For the text-containing cell, return its midpoint in [X, Y] coordinate format. 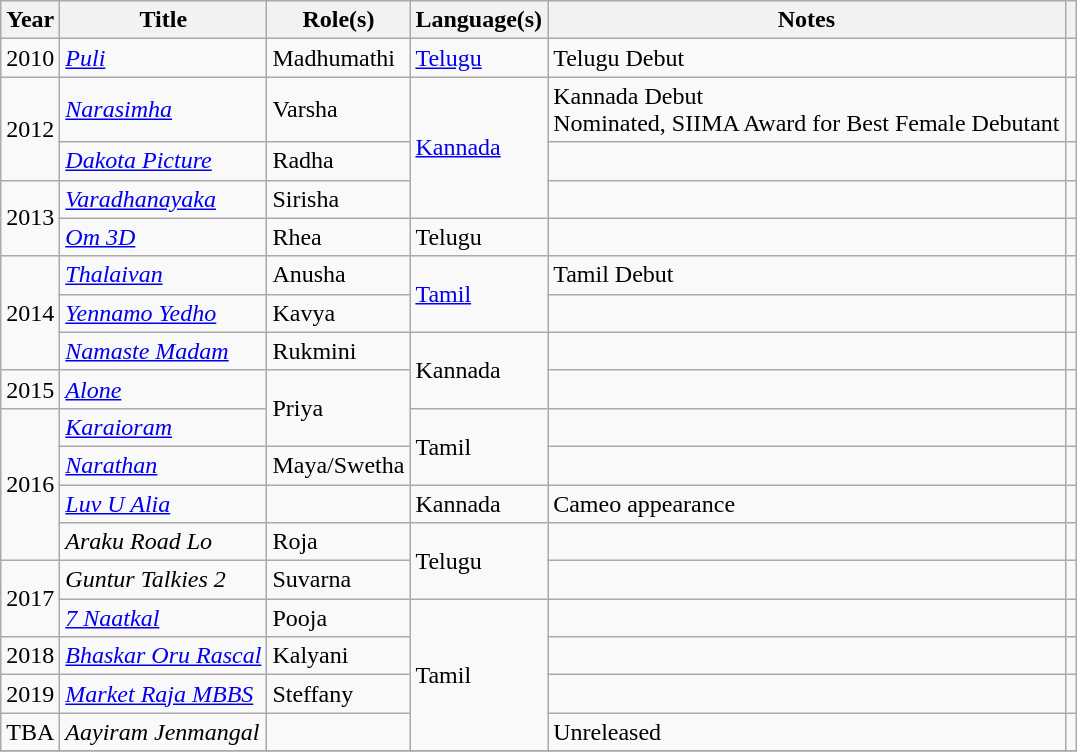
Aayiram Jenmangal [164, 732]
Market Raja MBBS [164, 694]
Pooja [338, 618]
Om 3D [164, 237]
Notes [806, 20]
Yennamo Yedho [164, 313]
Luv U Alia [164, 503]
Puli [164, 58]
Varadhanayaka [164, 199]
2012 [30, 128]
Araku Road Lo [164, 542]
Year [30, 20]
Steffany [338, 694]
2010 [30, 58]
2015 [30, 389]
Narasimha [164, 110]
Sirisha [338, 199]
Roja [338, 542]
Kalyani [338, 656]
Suvarna [338, 580]
Bhaskar Oru Rascal [164, 656]
Rhea [338, 237]
Namaste Madam [164, 351]
Maya/Swetha [338, 465]
Varsha [338, 110]
Kavya [338, 313]
Rukmini [338, 351]
Dakota Picture [164, 161]
Narathan [164, 465]
Guntur Talkies 2 [164, 580]
Radha [338, 161]
Role(s) [338, 20]
Tamil Debut [806, 275]
Madhumathi [338, 58]
Karaioram [164, 427]
Cameo appearance [806, 503]
Language(s) [479, 20]
Title [164, 20]
7 Naatkal [164, 618]
Kannada DebutNominated, SIIMA Award for Best Female Debutant [806, 110]
2016 [30, 484]
Anusha [338, 275]
Telugu Debut [806, 58]
Unreleased [806, 732]
TBA [30, 732]
Alone [164, 389]
2017 [30, 599]
2014 [30, 313]
2019 [30, 694]
Thalaivan [164, 275]
2018 [30, 656]
2013 [30, 218]
Priya [338, 408]
